Scan for the cell matching the given text and deliver its (x, y) coordinate at center. 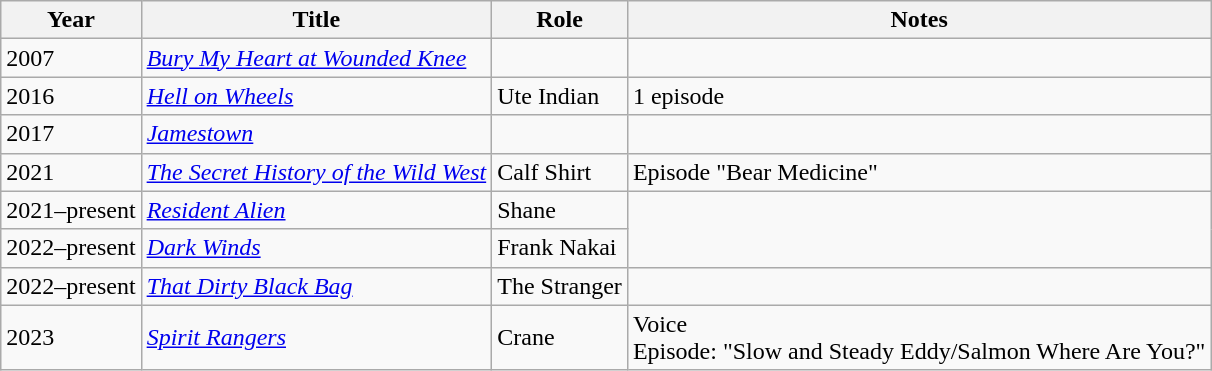
The Secret History of the Wild West (316, 172)
Title (316, 20)
Calf Shirt (560, 172)
Shane (560, 210)
Role (560, 20)
Episode "Bear Medicine" (919, 172)
Jamestown (316, 134)
Spirit Rangers (316, 338)
Bury My Heart at Wounded Knee (316, 58)
2017 (71, 134)
2021–present (71, 210)
Dark Winds (316, 248)
The Stranger (560, 286)
That Dirty Black Bag (316, 286)
2007 (71, 58)
Voice Episode: "Slow and Steady Eddy/Salmon Where Are You?" (919, 338)
Crane (560, 338)
2021 (71, 172)
2016 (71, 96)
Ute Indian (560, 96)
Year (71, 20)
2023 (71, 338)
Notes (919, 20)
1 episode (919, 96)
Frank Nakai (560, 248)
Hell on Wheels (316, 96)
Resident Alien (316, 210)
